From the cell containing the given text, extract its center point as [x, y] coordinate. 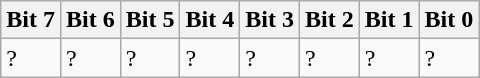
Bit 0 [449, 20]
Bit 5 [150, 20]
Bit 6 [90, 20]
Bit 4 [210, 20]
Bit 3 [270, 20]
Bit 2 [329, 20]
Bit 1 [389, 20]
Bit 7 [31, 20]
